Extract the [X, Y] coordinate from the center of the cell holding the provided text.  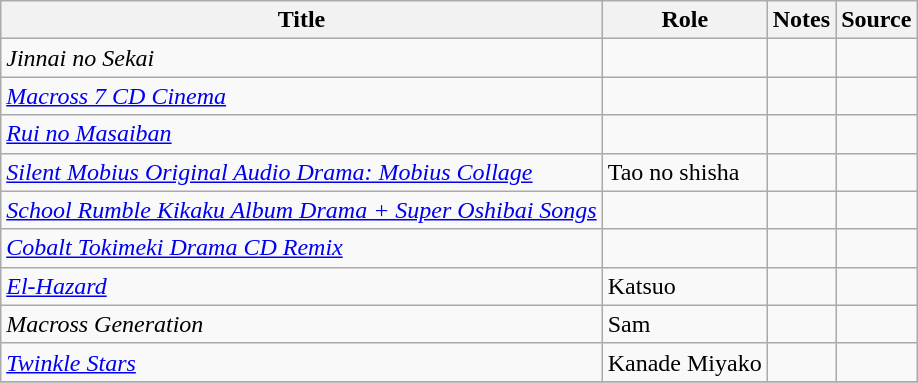
Notes [801, 20]
Cobalt Tokimeki Drama CD Remix [302, 248]
Macross 7 CD Cinema [302, 96]
Title [302, 20]
Rui no Masaiban [302, 134]
School Rumble Kikaku Album Drama + Super Oshibai Songs [302, 210]
Sam [684, 324]
Macross Generation [302, 324]
Tao no shisha [684, 172]
Katsuo [684, 286]
Twinkle Stars [302, 362]
Silent Mobius Original Audio Drama: Mobius Collage [302, 172]
Kanade Miyako [684, 362]
El-Hazard [302, 286]
Source [876, 20]
Jinnai no Sekai [302, 58]
Role [684, 20]
